From the cell containing the given text, extract its center point as (x, y) coordinate. 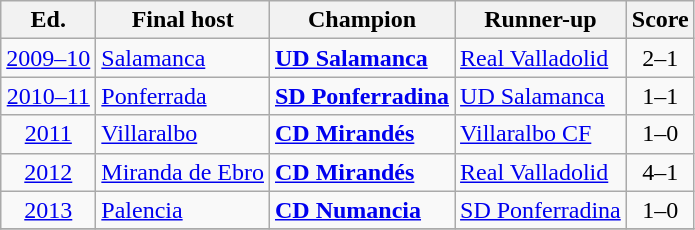
Miranda de Ebro (183, 172)
Salamanca (183, 58)
Runner-up (541, 20)
2–1 (660, 58)
2011 (48, 134)
CD Numancia (362, 210)
2010–11 (48, 96)
2012 (48, 172)
1–1 (660, 96)
Final host (183, 20)
Villaralbo (183, 134)
4–1 (660, 172)
Score (660, 20)
Palencia (183, 210)
Villaralbo CF (541, 134)
Ed. (48, 20)
Champion (362, 20)
2013 (48, 210)
Ponferrada (183, 96)
2009–10 (48, 58)
